Return the (x, y) coordinate for the center point of the cell that contains the specified text.  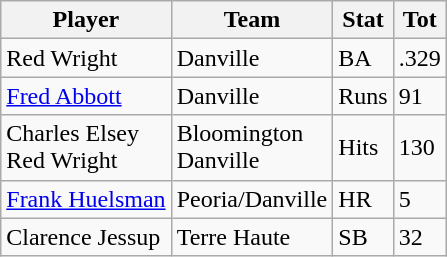
32 (420, 237)
Peoria/Danville (252, 199)
Red Wright (86, 58)
.329 (420, 58)
Hits (363, 148)
BA (363, 58)
HR (363, 199)
5 (420, 199)
Team (252, 20)
SB (363, 237)
Runs (363, 96)
Frank Huelsman (86, 199)
Player (86, 20)
Clarence Jessup (86, 237)
Charles ElseyRed Wright (86, 148)
Stat (363, 20)
Fred Abbott (86, 96)
Terre Haute (252, 237)
BloomingtonDanville (252, 148)
Tot (420, 20)
130 (420, 148)
91 (420, 96)
